Extract the [x, y] coordinate from the center of the cell holding the provided text.  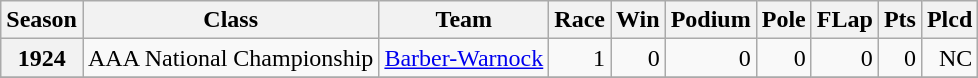
Race [580, 20]
AAA National Championship [230, 58]
Pole [784, 20]
Class [230, 20]
NC [949, 58]
Plcd [949, 20]
1924 [42, 58]
Pts [900, 20]
Team [464, 20]
Podium [710, 20]
Barber-Warnock [464, 58]
Season [42, 20]
FLap [844, 20]
1 [580, 58]
Win [638, 20]
